For the text-containing cell, return its midpoint in [X, Y] coordinate format. 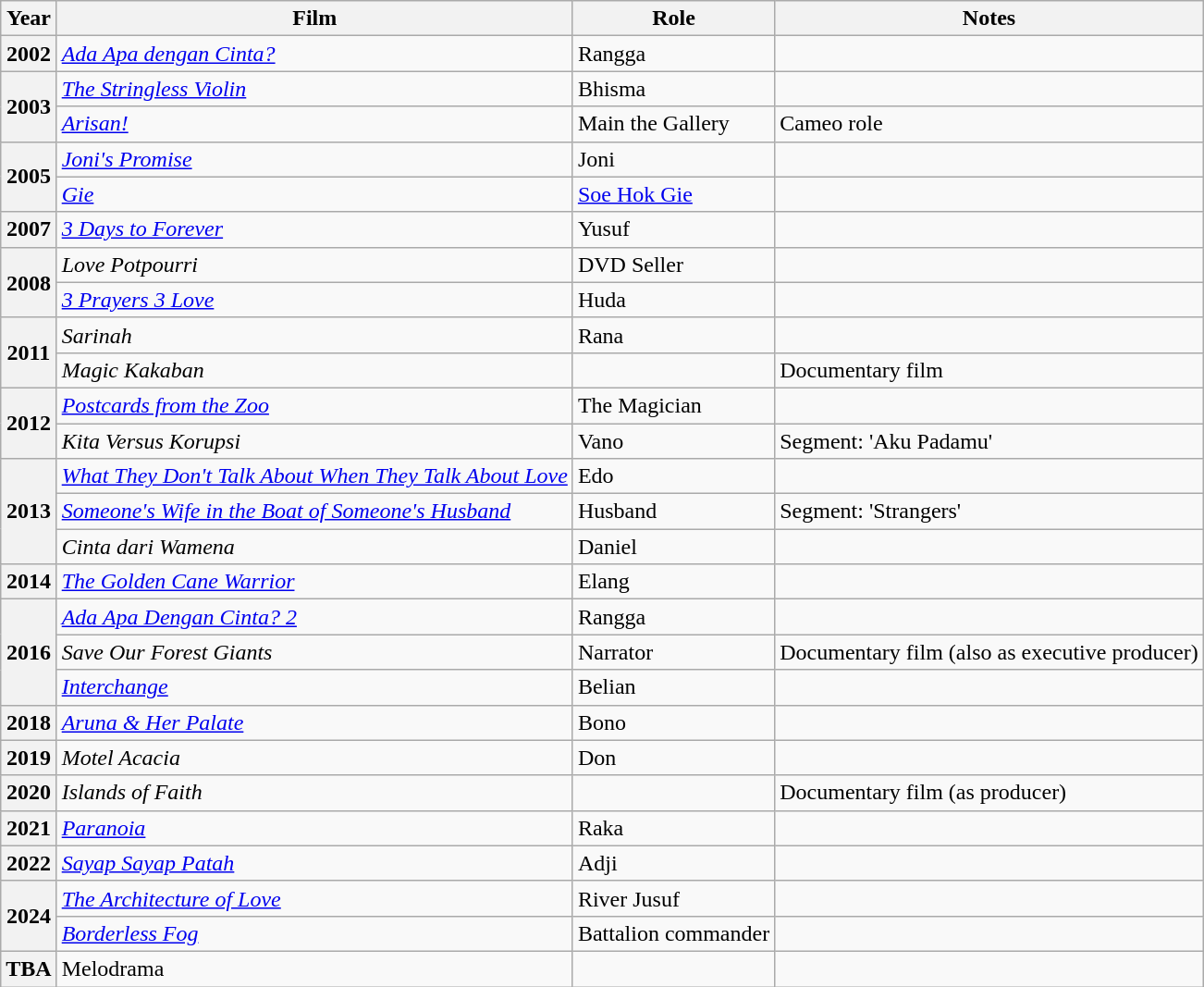
TBA [29, 968]
Cinta dari Wamena [314, 547]
2013 [29, 512]
Raka [673, 828]
Sarinah [314, 335]
Arisan! [314, 124]
Bhisma [673, 89]
Vano [673, 441]
The Stringless Violin [314, 89]
Role [673, 19]
3 Prayers 3 Love [314, 300]
Segment: 'Aku Padamu' [989, 441]
Film [314, 19]
Love Potpourri [314, 265]
Kita Versus Korupsi [314, 441]
Adji [673, 863]
Narrator [673, 652]
Daniel [673, 547]
2019 [29, 758]
Borderless Fog [314, 933]
2011 [29, 352]
Documentary film (also as executive producer) [989, 652]
Joni [673, 159]
Segment: 'Strangers' [989, 512]
2022 [29, 863]
Bono [673, 722]
Notes [989, 19]
Melodrama [314, 968]
Aruna & Her Palate [314, 722]
2016 [29, 652]
3 Days to Forever [314, 229]
Ada Apa Dengan Cinta? 2 [314, 617]
Motel Acacia [314, 758]
2005 [29, 177]
Battalion commander [673, 933]
2003 [29, 106]
Someone's Wife in the Boat of Someone's Husband [314, 512]
Islands of Faith [314, 793]
Interchange [314, 687]
Sayap Sayap Patah [314, 863]
2014 [29, 582]
River Jusuf [673, 898]
The Magician [673, 405]
Documentary film [989, 370]
2020 [29, 793]
2018 [29, 722]
DVD Seller [673, 265]
2002 [29, 54]
What They Don't Talk About When They Talk About Love [314, 476]
Soe Hok Gie [673, 194]
Paranoia [314, 828]
2021 [29, 828]
Huda [673, 300]
The Golden Cane Warrior [314, 582]
Husband [673, 512]
The Architecture of Love [314, 898]
Main the Gallery [673, 124]
Ada Apa dengan Cinta? [314, 54]
Edo [673, 476]
Elang [673, 582]
Cameo role [989, 124]
Don [673, 758]
2024 [29, 916]
Postcards from the Zoo [314, 405]
2007 [29, 229]
Gie [314, 194]
Yusuf [673, 229]
2012 [29, 423]
Save Our Forest Giants [314, 652]
Joni's Promise [314, 159]
Belian [673, 687]
Documentary film (as producer) [989, 793]
Year [29, 19]
Rana [673, 335]
2008 [29, 282]
Magic Kakaban [314, 370]
